Extract the (x, y) coordinate from the center of the cell holding the provided text.  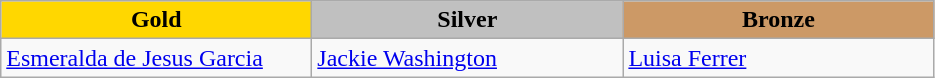
Esmeralda de Jesus Garcia (156, 58)
Silver (468, 20)
Gold (156, 20)
Jackie Washington (468, 58)
Luisa Ferrer (778, 58)
Bronze (778, 20)
